Provide the [x, y] coordinate of the cell's center where the given text is located.  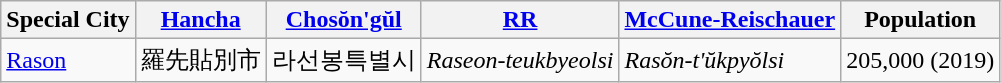
Rason [68, 60]
Special City [68, 20]
RR [520, 20]
Rasŏn-t'ŭkpyŏlsi [730, 60]
Hancha [200, 20]
라선봉특별시 [344, 60]
205,000 (2019) [920, 60]
Chosŏn'gŭl [344, 20]
McCune-Reischauer [730, 20]
羅先貼別市 [200, 60]
Population [920, 20]
Raseon-teukbyeolsi [520, 60]
